Provide the [X, Y] coordinate of the cell's center where the given text is located.  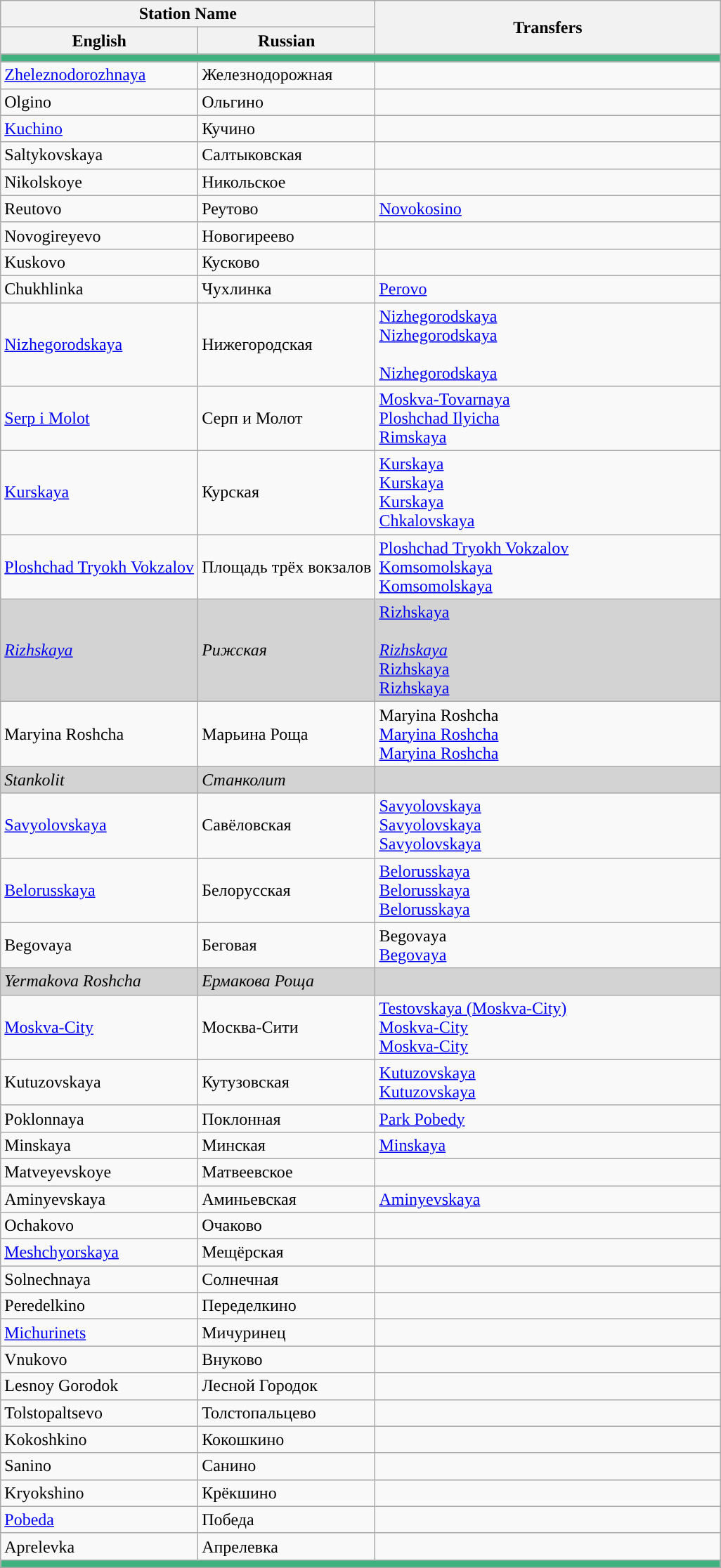
Железнодорожная [287, 75]
Nizhegorodskaya [100, 344]
Testovskaya (Moskva-City) Moskva-City Moskva-City [548, 1027]
Ochakovo [100, 1226]
Серп и Молот [287, 419]
Победа [287, 1520]
Michurinets [100, 1333]
Kutuzovskaya [100, 1082]
Kurskaya Kurskaya Kurskaya Chkalovskaya [548, 493]
Poklonnaya [100, 1118]
Nikolskoye [100, 182]
Реутово [287, 209]
Sanino [100, 1466]
Perovo [548, 289]
Novogireyevo [100, 235]
Солнечная [287, 1279]
Lesnoy Gorodok [100, 1386]
Vnukovo [100, 1359]
Pobeda [100, 1520]
Savyolovskaya Savyolovskaya Savyolovskaya [548, 825]
Кусково [287, 262]
Марьина Роща [287, 734]
Stankolit [100, 780]
Peredelkino [100, 1306]
Begovaya [100, 946]
Апрелевка [287, 1546]
Park Pobedy [548, 1118]
Matveyevskoye [100, 1172]
Kokoshkino [100, 1439]
Москва-Сити [287, 1027]
Новогиреево [287, 235]
English [100, 41]
Chukhlinka [100, 289]
Внуково [287, 1359]
Maryina Roshcha Maryina Roshcha Maryina Roshcha [548, 734]
Kuchino [100, 129]
Белорусская [287, 890]
Zheleznodorozhnaya [100, 75]
Transfers [548, 27]
Moskva-City [100, 1027]
Serp i Molot [100, 419]
Крёкшино [287, 1493]
Ермакова Роща [287, 981]
Савёловская [287, 825]
Толстопальцево [287, 1413]
Savyolovskaya [100, 825]
Аминьевская [287, 1199]
Begovaya Begovaya [548, 946]
Станколит [287, 780]
Kurskaya [100, 493]
Ploshchad Tryokh Vokzalov [100, 567]
Rizhskaya Rizhskaya Rizhskaya Rizhskaya [548, 651]
Поклонная [287, 1118]
Беговая [287, 946]
Saltykovskaya [100, 155]
Maryina Roshcha [100, 734]
Rizhskaya [100, 651]
Olgino [100, 102]
Reutovo [100, 209]
Nizhegorodskaya Nizhegorodskaya Nizhegorodskaya [548, 344]
Meshchyorskaya [100, 1253]
Очаково [287, 1226]
Ploshchad Tryokh Vokzalov Komsomolskaya Komsomolskaya [548, 567]
Ольгино [287, 102]
Матвеевское [287, 1172]
Moskva-Tovarnaya Ploshchad Ilyicha Rimskaya [548, 419]
Рижская [287, 651]
Кутузовская [287, 1082]
Лесной Городок [287, 1386]
Площадь трёх вокзалов [287, 567]
Санино [287, 1466]
Никольское [287, 182]
Tolstopaltsevo [100, 1413]
Yermakova Roshcha [100, 981]
Belorusskaya Belorusskaya Belorusskaya [548, 890]
Station Name [188, 14]
Чухлинка [287, 289]
Нижегородская [287, 344]
Мичуринец [287, 1333]
Kryokshino [100, 1493]
Novokosino [548, 209]
Переделкино [287, 1306]
Kuskovo [100, 262]
Салтыковская [287, 155]
Кучино [287, 129]
Belorusskaya [100, 890]
Мещёрская [287, 1253]
Кокошкино [287, 1439]
Russian [287, 41]
Курская [287, 493]
Kutuzovskaya Kutuzovskaya [548, 1082]
Solnechnaya [100, 1279]
Минская [287, 1145]
Aprelevka [100, 1546]
